From the cell containing the given text, extract its center point as (X, Y) coordinate. 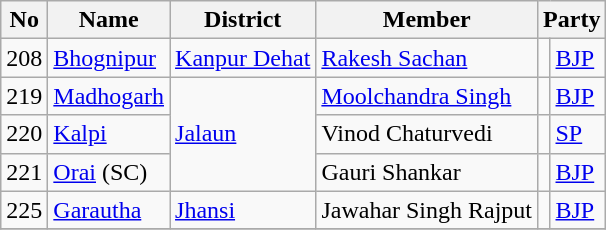
208 (24, 58)
Name (109, 20)
District (243, 20)
220 (24, 134)
Member (427, 20)
Jalaun (243, 134)
Bhognipur (109, 58)
Orai (SC) (109, 172)
Vinod Chaturvedi (427, 134)
Jhansi (243, 210)
Jawahar Singh Rajput (427, 210)
Madhogarh (109, 96)
221 (24, 172)
Gauri Shankar (427, 172)
Party (572, 20)
Kalpi (109, 134)
Moolchandra Singh (427, 96)
225 (24, 210)
Rakesh Sachan (427, 58)
No (24, 20)
Kanpur Dehat (243, 58)
219 (24, 96)
SP (578, 134)
Garautha (109, 210)
